Find where the given text appears and provide that cell's center as (X, Y) coordinate. 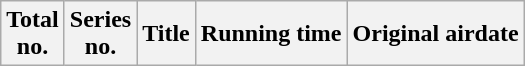
Title (166, 34)
Totalno. (33, 34)
Original airdate (436, 34)
Seriesno. (100, 34)
Running time (271, 34)
